Capture the cell that displays the provided text and extract its [x, y] central coordinate. 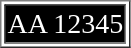
AA 12345 [65, 24]
